For the text-containing cell, return its midpoint in (X, Y) coordinate format. 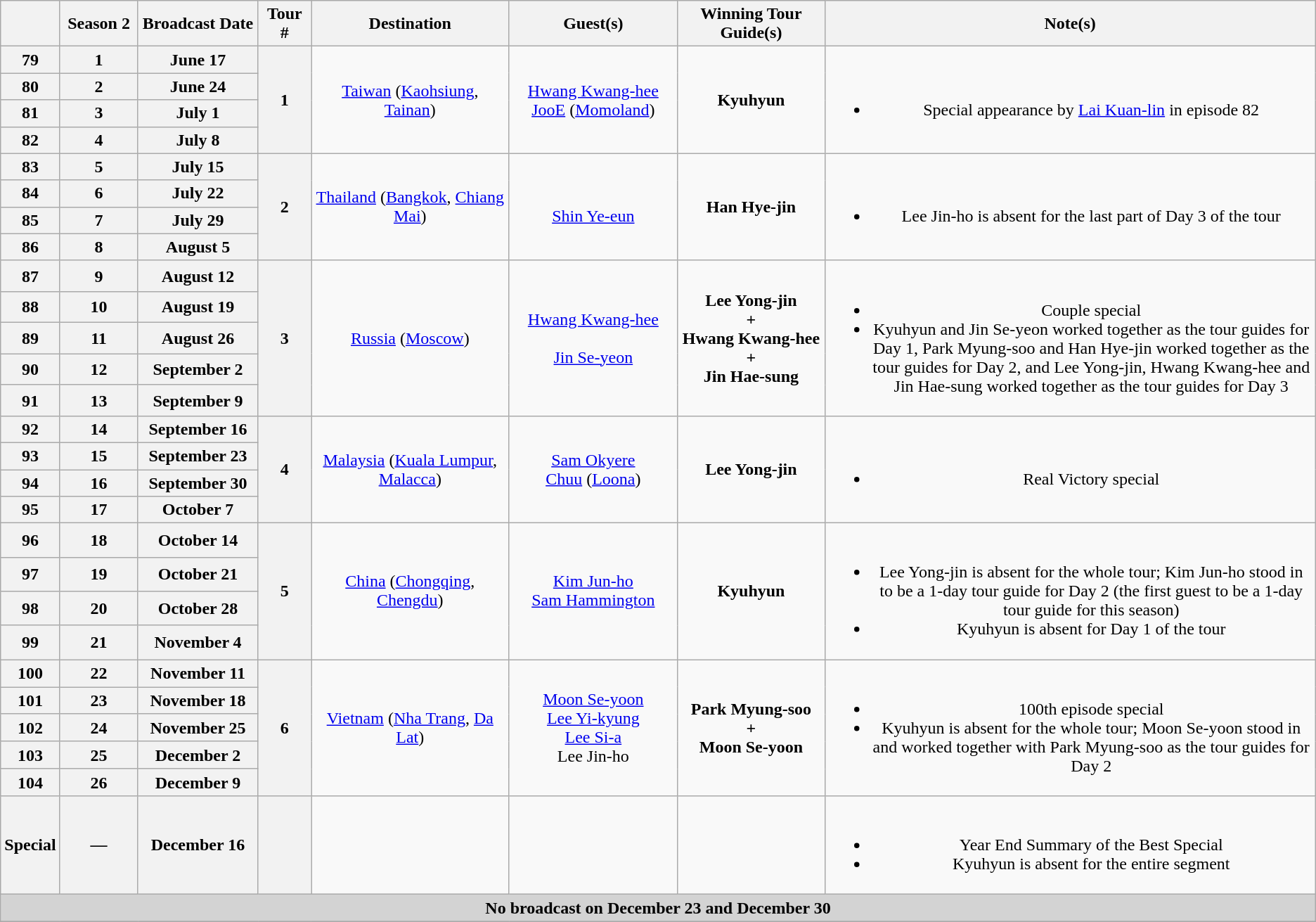
Note(s) (1070, 24)
10 (98, 307)
7 (98, 220)
July 29 (198, 220)
— (98, 845)
Hwang Kwang-heeJin Se-yeon (593, 338)
October 14 (198, 540)
July 15 (198, 167)
Season 2 (98, 24)
97 (30, 574)
August 12 (198, 276)
86 (30, 247)
August 19 (198, 307)
93 (30, 456)
88 (30, 307)
Kim Jun-hoSam Hammington (593, 591)
Vietnam (Nha Trang, Da Lat) (411, 728)
84 (30, 193)
96 (30, 540)
Malaysia (Kuala Lumpur, Malacca) (411, 469)
December 2 (198, 755)
21 (98, 643)
12 (98, 369)
November 18 (198, 700)
Real Victory special (1070, 469)
9 (98, 276)
94 (30, 483)
23 (98, 700)
Year End Summary of the Best SpecialKyuhyun is absent for the entire segment (1070, 845)
Special appearance by Lai Kuan-lin in episode 82 (1070, 100)
90 (30, 369)
October 7 (198, 510)
Guest(s) (593, 24)
November 11 (198, 674)
85 (30, 220)
Tour # (285, 24)
Han Hye-jin (751, 207)
Thailand (Bangkok, Chiang Mai) (411, 207)
Sam OkyereChuu (Loona) (593, 469)
87 (30, 276)
101 (30, 700)
December 16 (198, 845)
16 (98, 483)
Russia (Moscow) (411, 338)
79 (30, 60)
China (Chongqing, Chengdu) (411, 591)
24 (98, 727)
July 8 (198, 140)
92 (30, 429)
25 (98, 755)
October 21 (198, 574)
Lee Jin-ho is absent for the last part of Day 3 of the tour (1070, 207)
June 24 (198, 87)
83 (30, 167)
November 25 (198, 727)
82 (30, 140)
15 (98, 456)
22 (98, 674)
100 (30, 674)
December 9 (198, 782)
18 (98, 540)
September 16 (198, 429)
No broadcast on December 23 and December 30 (658, 908)
14 (98, 429)
102 (30, 727)
July 1 (198, 113)
October 28 (198, 609)
Taiwan (Kaohsiung, Tainan) (411, 100)
November 4 (198, 643)
Park Myung-soo+Moon Se-yoon (751, 728)
100th episode specialKyuhyun is absent for the whole tour; Moon Se-yoon stood in and worked together with Park Myung-soo as the tour guides for Day 2 (1070, 728)
September 9 (198, 400)
81 (30, 113)
Broadcast Date (198, 24)
Hwang Kwang-heeJooE (Momoland) (593, 100)
89 (30, 338)
99 (30, 643)
26 (98, 782)
80 (30, 87)
11 (98, 338)
June 17 (198, 60)
August 26 (198, 338)
July 22 (198, 193)
103 (30, 755)
19 (98, 574)
91 (30, 400)
September 23 (198, 456)
17 (98, 510)
98 (30, 609)
Winning Tour Guide(s) (751, 24)
September 2 (198, 369)
Moon Se-yoonLee Yi-kyungLee Si-aLee Jin-ho (593, 728)
September 30 (198, 483)
95 (30, 510)
Shin Ye-eun (593, 207)
20 (98, 609)
104 (30, 782)
August 5 (198, 247)
Destination (411, 24)
8 (98, 247)
Lee Yong-jin+Hwang Kwang-hee+Jin Hae-sung (751, 338)
13 (98, 400)
Lee Yong-jin (751, 469)
Special (30, 845)
